Extract the (X, Y) coordinate from the center of the cell holding the provided text.  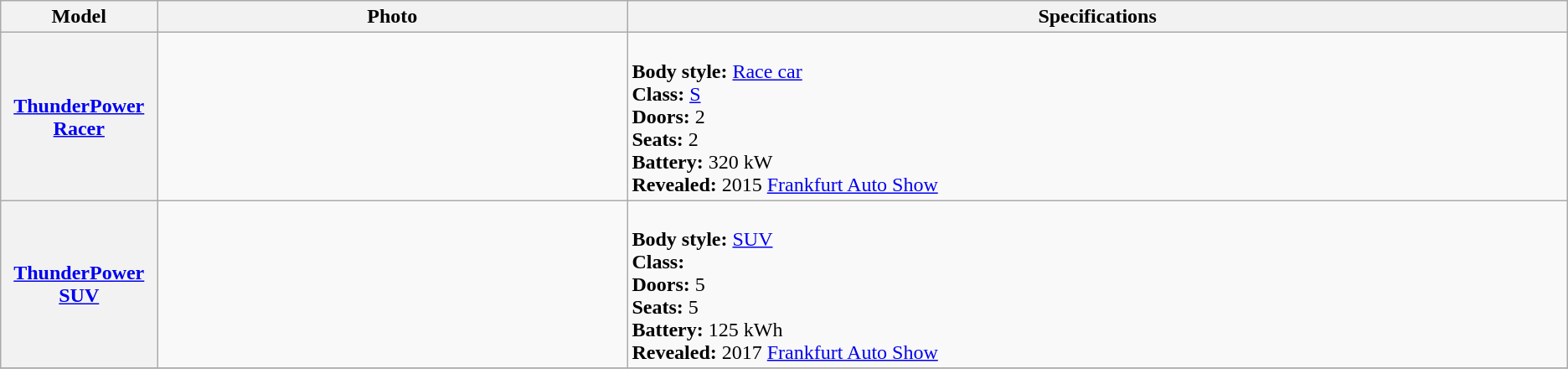
ThunderPower Racer (79, 117)
ThunderPower SUV (79, 284)
Body style: SUVClass:Doors: 5Seats: 5Battery: 125 kWhRevealed: 2017 Frankfurt Auto Show (1097, 284)
Body style: Race carClass: SDoors: 2Seats: 2Battery: 320 kWRevealed: 2015 Frankfurt Auto Show (1097, 117)
Photo (392, 17)
Specifications (1097, 17)
Model (79, 17)
